Pinpoint the cell where the given text exists, returning its (X, Y) midpoint coordinate. 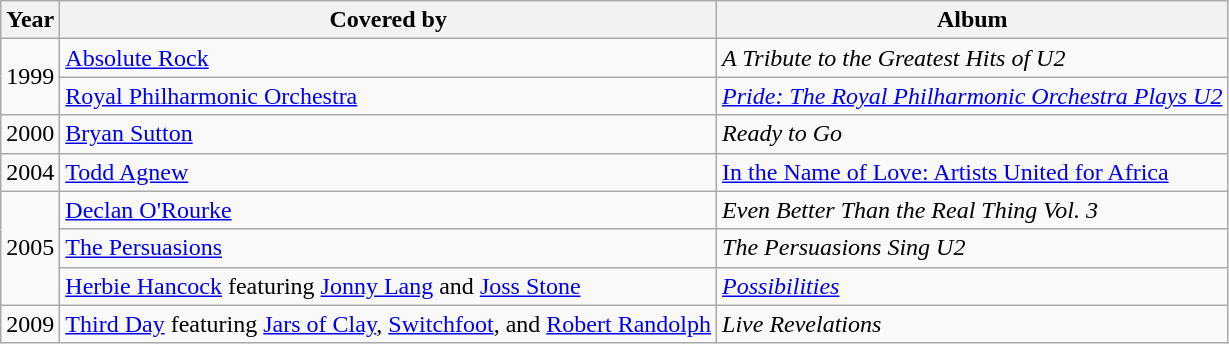
2005 (30, 248)
Possibilities (972, 286)
Bryan Sutton (388, 134)
2000 (30, 134)
Covered by (388, 20)
The Persuasions (388, 248)
Year (30, 20)
A Tribute to the Greatest Hits of U2 (972, 58)
Herbie Hancock featuring Jonny Lang and Joss Stone (388, 286)
Third Day featuring Jars of Clay, Switchfoot, and Robert Randolph (388, 324)
Royal Philharmonic Orchestra (388, 96)
The Persuasions Sing U2 (972, 248)
2004 (30, 172)
Pride: The Royal Philharmonic Orchestra Plays U2 (972, 96)
Even Better Than the Real Thing Vol. 3 (972, 210)
Live Revelations (972, 324)
Declan O'Rourke (388, 210)
2009 (30, 324)
In the Name of Love: Artists United for Africa (972, 172)
Ready to Go (972, 134)
1999 (30, 77)
Album (972, 20)
Todd Agnew (388, 172)
Absolute Rock (388, 58)
